Locate the cell with the specified text and output its (X, Y) center coordinate. 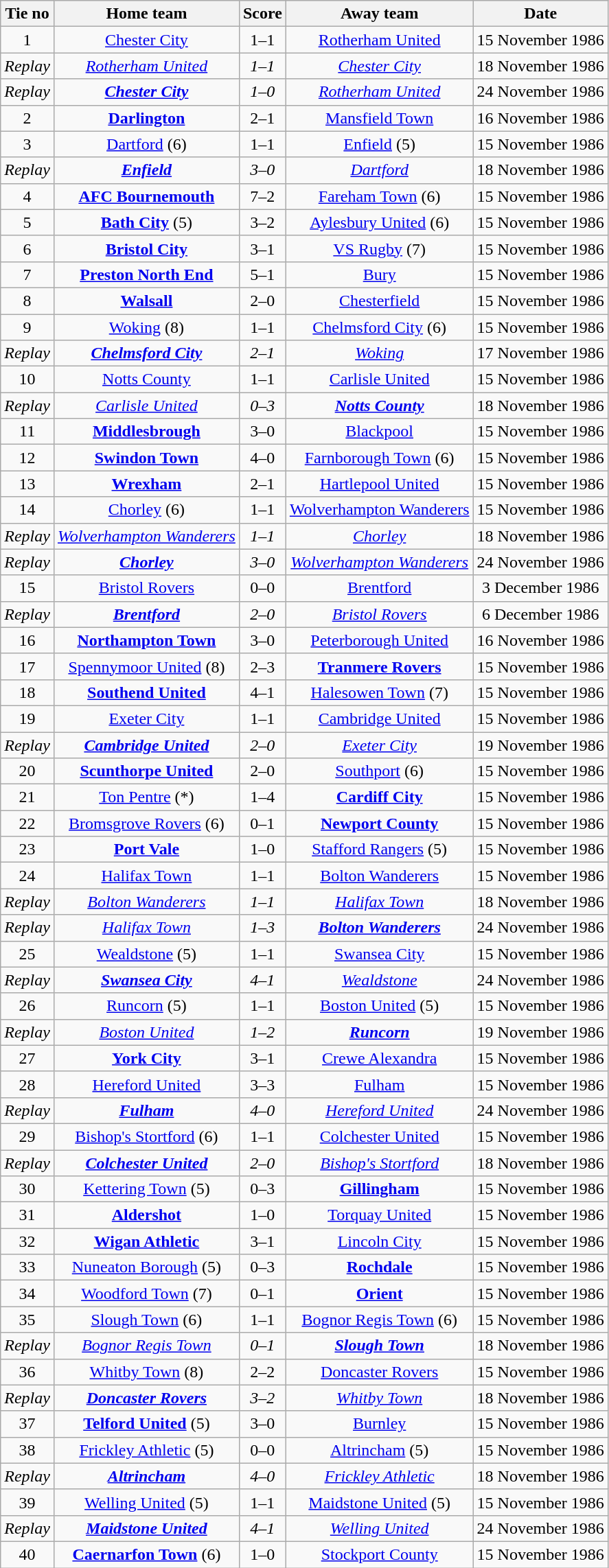
Enfield (5) (379, 144)
2–2 (262, 1372)
7–2 (262, 196)
Altrincham (146, 1476)
22 (27, 823)
VS Rugby (7) (379, 248)
1 (27, 40)
Aldershot (146, 1215)
Torquay United (379, 1215)
Whitby Town (8) (146, 1372)
Port Vale (146, 850)
Peterborough United (379, 640)
Runcorn (379, 1032)
Kettering Town (5) (146, 1189)
3 (27, 144)
1–3 (262, 928)
Date (540, 14)
Southend United (146, 692)
2 (27, 118)
Bishop's Stortford (379, 1163)
6 (27, 248)
4 (27, 196)
Frickley Athletic (379, 1476)
35 (27, 1320)
32 (27, 1241)
York City (146, 1058)
33 (27, 1267)
Chorley (6) (146, 510)
3–3 (262, 1084)
31 (27, 1215)
10 (27, 379)
Burnley (379, 1424)
Nuneaton Borough (5) (146, 1267)
Crewe Alexandra (379, 1058)
Whitby Town (379, 1398)
17 November 1986 (540, 353)
Slough Town (6) (146, 1320)
Chelmsford City (6) (379, 327)
Hartlepool United (379, 484)
Stafford Rangers (5) (379, 850)
Fareham Town (6) (379, 196)
Lincoln City (379, 1241)
1–4 (262, 797)
Welling United (5) (146, 1502)
Maidstone United (5) (379, 1502)
Middlesbrough (146, 432)
34 (27, 1294)
Telford United (5) (146, 1424)
Welling United (379, 1528)
Wealdstone (5) (146, 954)
Away team (379, 14)
Preston North End (146, 274)
6 December 1986 (540, 614)
15 (27, 588)
39 (27, 1502)
2–3 (262, 666)
Maidstone United (146, 1528)
Woodford Town (7) (146, 1294)
Northampton Town (146, 640)
Woking (379, 353)
36 (27, 1372)
Frickley Athletic (5) (146, 1450)
Boston United (5) (379, 1006)
Dartford (6) (146, 144)
Tranmere Rovers (379, 666)
3 December 1986 (540, 588)
Ton Pentre (*) (146, 797)
Chesterfield (379, 301)
Bromsgrove Rovers (6) (146, 823)
Bishop's Stortford (6) (146, 1136)
Wigan Athletic (146, 1241)
8 (27, 301)
12 (27, 458)
Scunthorpe United (146, 771)
25 (27, 954)
18 (27, 692)
Gillingham (379, 1189)
Dartford (379, 170)
Swindon Town (146, 458)
13 (27, 484)
Blackpool (379, 432)
Wrexham (146, 484)
Darlington (146, 118)
7 (27, 274)
11 (27, 432)
Caernarfon Town (6) (146, 1554)
Halesowen Town (7) (379, 692)
20 (27, 771)
14 (27, 510)
Tie no (27, 14)
Home team (146, 14)
Mansfield Town (379, 118)
9 (27, 327)
Slough Town (379, 1346)
Orient (379, 1294)
Bognor Regis Town (146, 1346)
23 (27, 850)
Aylesbury United (6) (379, 222)
1–2 (262, 1032)
38 (27, 1450)
28 (27, 1084)
Cardiff City (379, 797)
AFC Bournemouth (146, 196)
Bath City (5) (146, 222)
Rochdale (379, 1267)
Runcorn (5) (146, 1006)
Newport County (379, 823)
Chelmsford City (146, 353)
Boston United (146, 1032)
24 (27, 876)
30 (27, 1189)
Enfield (146, 170)
Bristol City (146, 248)
27 (27, 1058)
Score (262, 14)
37 (27, 1424)
Bury (379, 274)
40 (27, 1554)
Altrincham (5) (379, 1450)
17 (27, 666)
16 (27, 640)
Spennymoor United (8) (146, 666)
19 (27, 718)
Woking (8) (146, 327)
Stockport County (379, 1554)
Walsall (146, 301)
Bognor Regis Town (6) (379, 1320)
Farnborough Town (6) (379, 458)
21 (27, 797)
26 (27, 1006)
5 (27, 222)
Wealdstone (379, 980)
Southport (6) (379, 771)
29 (27, 1136)
5–1 (262, 274)
